Locate the cell with the specified text and output its (x, y) center coordinate. 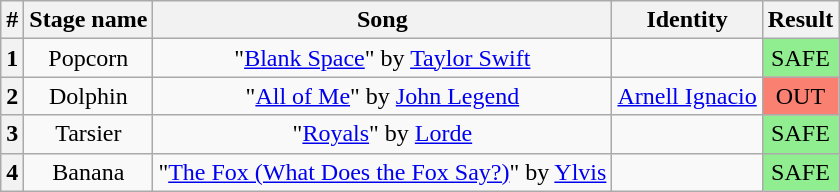
4 (12, 172)
# (12, 20)
Tarsier (88, 134)
Arnell Ignacio (687, 96)
2 (12, 96)
Popcorn (88, 58)
Banana (88, 172)
"Blank Space" by Taylor Swift (382, 58)
OUT (800, 96)
"All of Me" by John Legend (382, 96)
Identity (687, 20)
Dolphin (88, 96)
3 (12, 134)
Stage name (88, 20)
Result (800, 20)
1 (12, 58)
"The Fox (What Does the Fox Say?)" by Ylvis (382, 172)
"Royals" by Lorde (382, 134)
Song (382, 20)
